Return [x, y] of the center of cell containing provided text 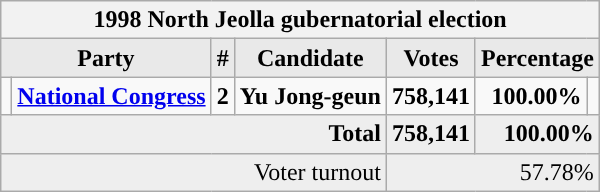
National Congress [112, 96]
1998 North Jeolla gubernatorial election [300, 20]
Candidate [310, 58]
Total [194, 134]
# [222, 58]
Yu Jong-geun [310, 96]
Party [106, 58]
2 [222, 96]
Voter turnout [194, 172]
57.78% [492, 172]
Percentage [537, 58]
Votes [430, 58]
